Locate the cell with the specified text and output its [X, Y] center coordinate. 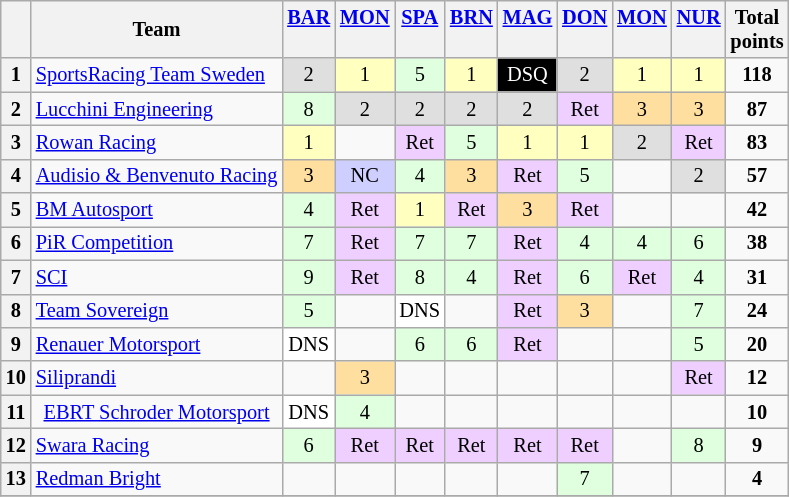
Renauer Motorsport [157, 344]
Lucchini Engineering [157, 109]
Audisio & Benvenuto Racing [157, 176]
Team [157, 29]
DSQ [528, 75]
87 [758, 109]
EBRT Schroder Motorsport [157, 412]
PiR Competition [157, 243]
SPA [420, 29]
SCI [157, 277]
BAR [308, 29]
BM Autosport [157, 210]
24 [758, 311]
13 [16, 479]
Swara Racing [157, 445]
NC [365, 176]
Totalpoints [758, 29]
42 [758, 210]
SportsRacing Team Sweden [157, 75]
11 [16, 412]
38 [758, 243]
57 [758, 176]
118 [758, 75]
Siliprandi [157, 378]
BRN [472, 29]
Rowan Racing [157, 142]
Redman Bright [157, 479]
20 [758, 344]
31 [758, 277]
MAG [528, 29]
Team Sovereign [157, 311]
83 [758, 142]
NUR [699, 29]
DON [584, 29]
